Detect which cell encompasses the target text, then output its [X, Y] center coordinate. 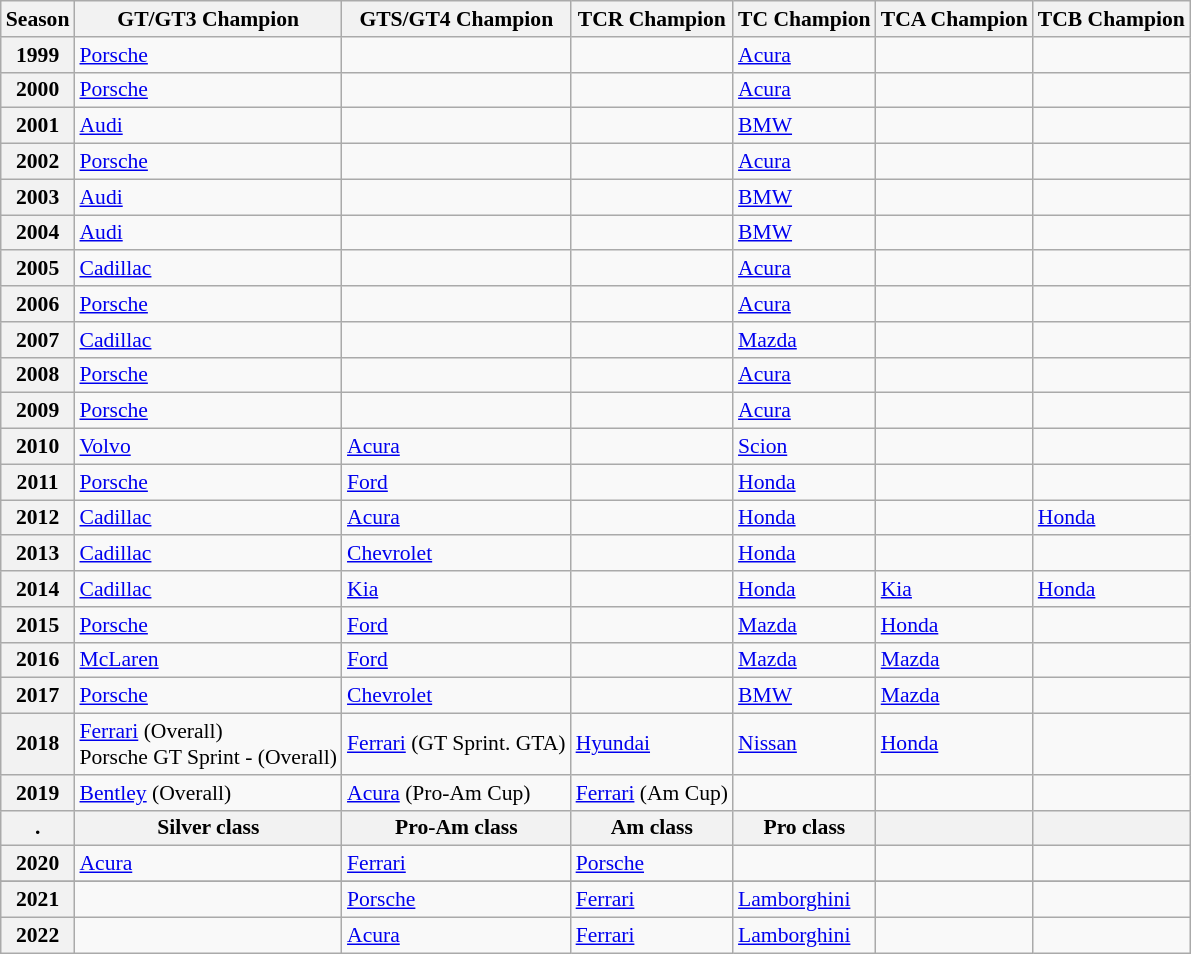
Ferrari (Am Cup) [652, 793]
Volvo [208, 447]
Season [38, 19]
2009 [38, 411]
2020 [38, 864]
2004 [38, 233]
1999 [38, 55]
2013 [38, 554]
Hyundai [652, 744]
TCB Champion [1112, 19]
Pro-Am class [456, 828]
Pro class [804, 828]
2014 [38, 589]
2001 [38, 126]
GT/GT3 Champion [208, 19]
2019 [38, 793]
Acura (Pro-Am Cup) [456, 793]
2016 [38, 660]
2003 [38, 197]
Bentley (Overall) [208, 793]
TCA Champion [954, 19]
Ferrari (GT Sprint. GTA) [456, 744]
2021 [38, 900]
2005 [38, 269]
Silver class [208, 828]
2012 [38, 518]
TC Champion [804, 19]
Am class [652, 828]
2006 [38, 304]
2022 [38, 935]
2008 [38, 375]
2007 [38, 340]
Ferrari (Overall) Porsche GT Sprint - (Overall) [208, 744]
GTS/GT4 Champion [456, 19]
Nissan [804, 744]
2017 [38, 696]
2000 [38, 90]
. [38, 828]
Scion [804, 447]
McLaren [208, 660]
2011 [38, 482]
2010 [38, 447]
2018 [38, 744]
2015 [38, 625]
2002 [38, 162]
TCR Champion [652, 19]
